Pinpoint the cell where the given text exists, returning its [X, Y] midpoint coordinate. 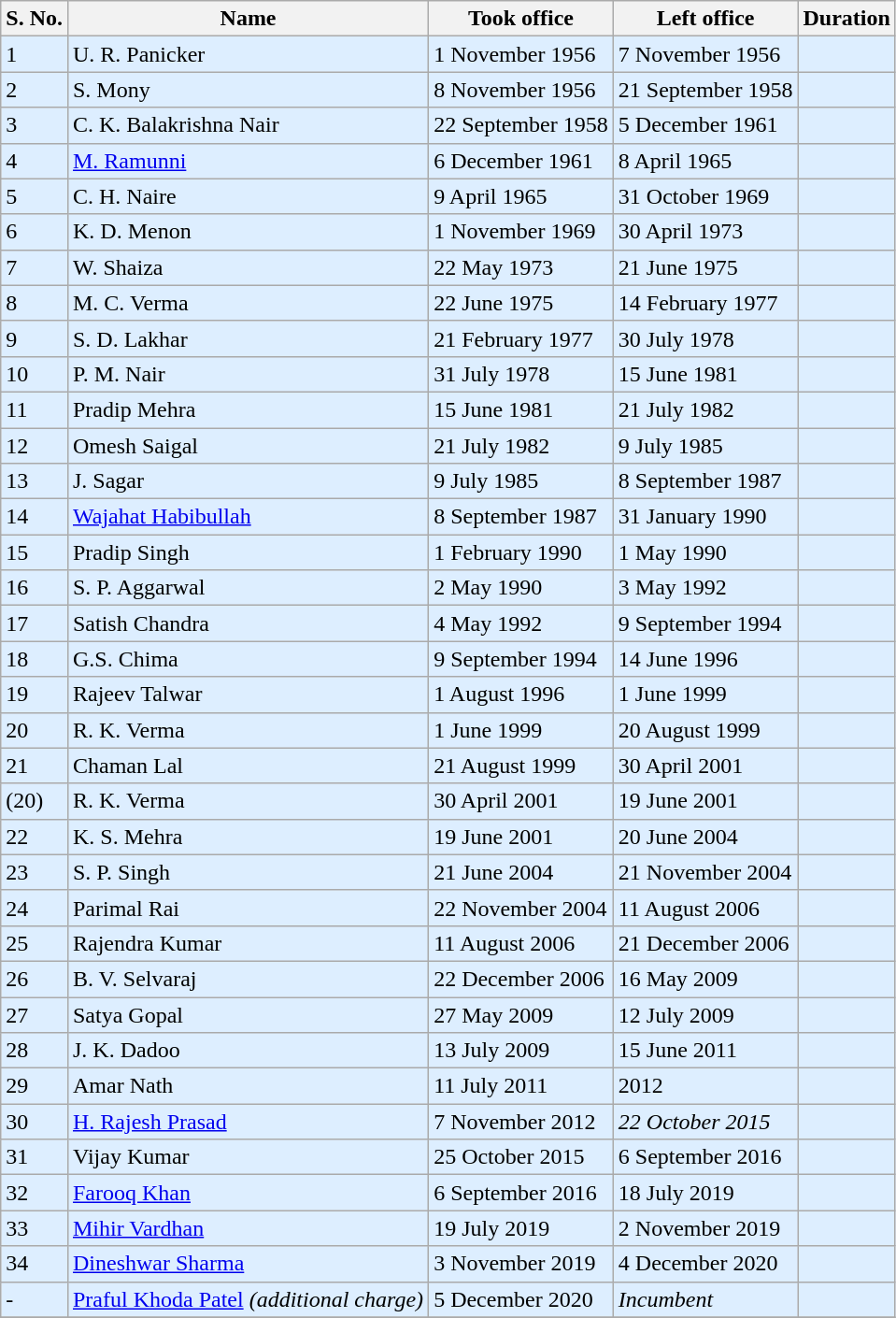
7 November 2012 [521, 1122]
31 January 1990 [705, 517]
Pradip Mehra [248, 409]
Parimal Rai [248, 908]
30 [35, 1122]
20 June 2004 [705, 837]
31 July 1978 [521, 374]
12 July 2009 [705, 1014]
11 [35, 409]
20 August 1999 [705, 730]
17 [35, 623]
3 [35, 125]
12 [35, 446]
Amar Nath [248, 1086]
14 February 1977 [705, 303]
J. K. Dadoo [248, 1051]
S. P. Singh [248, 872]
1 August 1996 [521, 695]
Incumbent [705, 1299]
6 [35, 232]
Farooq Khan [248, 1193]
Duration [846, 19]
1 May 1990 [705, 552]
Wajahat Habibullah [248, 517]
21 November 2004 [705, 872]
27 [35, 1014]
32 [35, 1193]
21 December 2006 [705, 943]
2 [35, 90]
13 July 2009 [521, 1051]
29 [35, 1086]
Satish Chandra [248, 623]
31 [35, 1157]
9 April 1965 [521, 196]
22 May 1973 [521, 267]
M. Ramunni [248, 161]
7 [35, 267]
S. P. Aggarwal [248, 588]
Took office [521, 19]
30 July 1978 [705, 338]
14 June 1996 [705, 659]
27 May 2009 [521, 1014]
5 [35, 196]
Praful Khoda Patel (additional charge) [248, 1299]
4 May 1992 [521, 623]
Rajendra Kumar [248, 943]
18 July 2019 [705, 1193]
J. Sagar [248, 481]
3 May 1992 [705, 588]
22 November 2004 [521, 908]
1 November 1969 [521, 232]
13 [35, 481]
10 [35, 374]
9 [35, 338]
21 September 1958 [705, 90]
Satya Gopal [248, 1014]
5 December 2020 [521, 1299]
1 November 1956 [521, 54]
K. D. Menon [248, 232]
C. H. Naire [248, 196]
U. R. Panicker [248, 54]
Pradip Singh [248, 552]
C. K. Balakrishna Nair [248, 125]
S. No. [35, 19]
Vijay Kumar [248, 1157]
- [35, 1299]
21 June 1975 [705, 267]
5 December 1961 [705, 125]
K. S. Mehra [248, 837]
18 [35, 659]
21 February 1977 [521, 338]
S. Mony [248, 90]
3 November 2019 [521, 1264]
8 [35, 303]
4 [35, 161]
Omesh Saigal [248, 446]
21 June 2004 [521, 872]
W. Shaiza [248, 267]
8 April 1965 [705, 161]
8 November 1956 [521, 90]
Left office [705, 19]
P. M. Nair [248, 374]
2 November 2019 [705, 1228]
22 [35, 837]
2 May 1990 [521, 588]
25 [35, 943]
24 [35, 908]
34 [35, 1264]
30 April 1973 [705, 232]
33 [35, 1228]
S. D. Lakhar [248, 338]
19 [35, 695]
15 [35, 552]
22 September 1958 [521, 125]
31 October 1969 [705, 196]
25 October 2015 [521, 1157]
28 [35, 1051]
Mihir Vardhan [248, 1228]
19 July 2019 [521, 1228]
22 December 2006 [521, 979]
16 [35, 588]
22 June 1975 [521, 303]
15 June 2011 [705, 1051]
4 December 2020 [705, 1264]
Rajeev Talwar [248, 695]
M. C. Verma [248, 303]
1 [35, 54]
H. Rajesh Prasad [248, 1122]
B. V. Selvaraj [248, 979]
22 October 2015 [705, 1122]
Chaman Lal [248, 766]
Dineshwar Sharma [248, 1264]
1 February 1990 [521, 552]
(20) [35, 801]
11 July 2011 [521, 1086]
16 May 2009 [705, 979]
2012 [705, 1086]
Name [248, 19]
20 [35, 730]
26 [35, 979]
23 [35, 872]
G.S. Chima [248, 659]
21 [35, 766]
6 December 1961 [521, 161]
7 November 1956 [705, 54]
21 August 1999 [521, 766]
14 [35, 517]
